Provide the (x, y) coordinate of the cell's center where the given text is located.  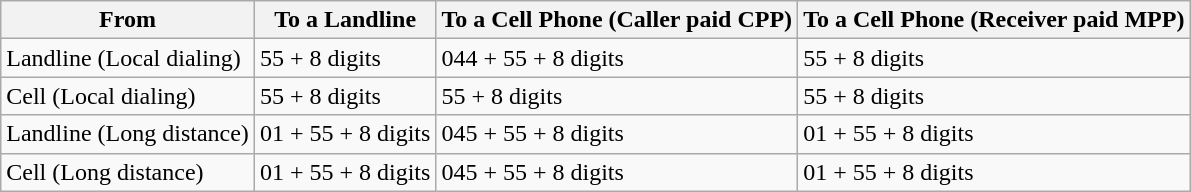
Cell (Local dialing) (128, 96)
Landline (Local dialing) (128, 58)
Landline (Long distance) (128, 134)
To a Landline (344, 20)
From (128, 20)
044 + 55 + 8 digits (617, 58)
Cell (Long distance) (128, 172)
To a Cell Phone (Receiver paid MPP) (994, 20)
To a Cell Phone (Caller paid CPP) (617, 20)
